For the text-containing cell, return its midpoint in [X, Y] coordinate format. 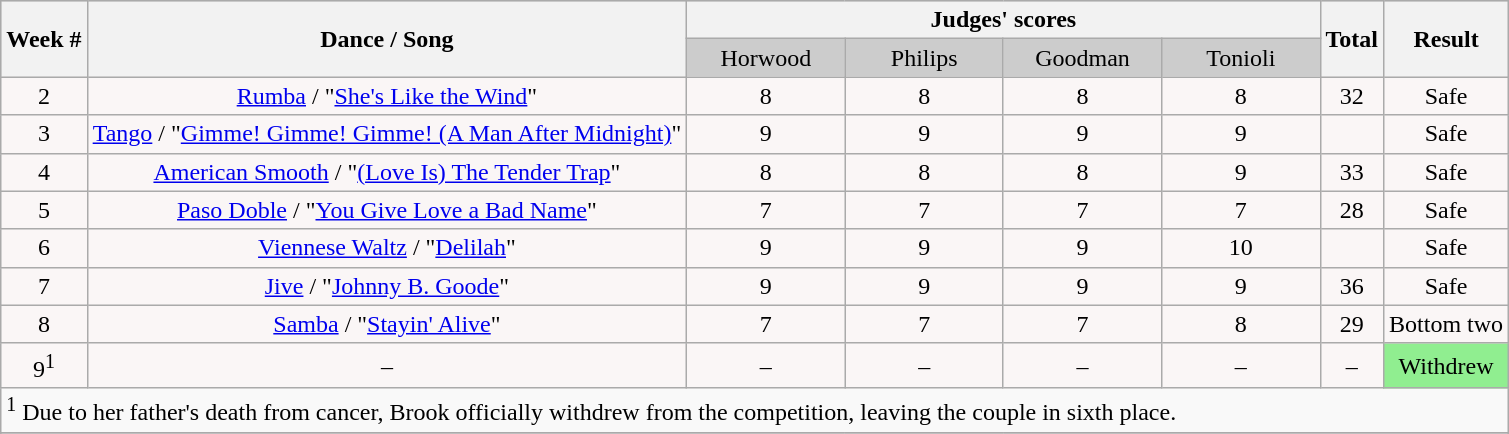
Total [1352, 39]
Viennese Waltz / "Delilah" [387, 248]
Week # [44, 39]
Tonioli [1241, 58]
3 [44, 134]
6 [44, 248]
4 [44, 172]
91 [44, 366]
33 [1352, 172]
Dance / Song [387, 39]
32 [1352, 96]
Philips [924, 58]
1 Due to her father's death from cancer, Brook officially withdrew from the competition, leaving the couple in sixth place. [755, 410]
Samba / "Stayin' Alive" [387, 324]
Rumba / "She's Like the Wind" [387, 96]
Horwood [766, 58]
American Smooth / "(Love Is) The Tender Trap" [387, 172]
Judges' scores [1004, 20]
10 [1241, 248]
28 [1352, 210]
Paso Doble / "You Give Love a Bad Name" [387, 210]
Bottom two [1446, 324]
5 [44, 210]
2 [44, 96]
Tango / "Gimme! Gimme! Gimme! (A Man After Midnight)" [387, 134]
Goodman [1082, 58]
Withdrew [1446, 366]
36 [1352, 286]
29 [1352, 324]
Result [1446, 39]
Jive / "Johnny B. Goode" [387, 286]
